Return the (x, y) coordinate for the center point of the cell that contains the specified text.  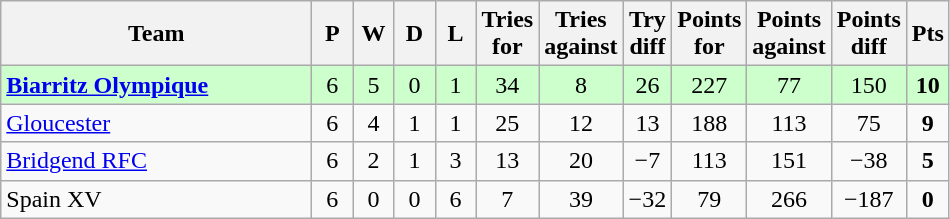
Tries for (508, 34)
Pts (928, 34)
Gloucester (156, 123)
227 (710, 85)
266 (789, 199)
20 (581, 161)
2 (374, 161)
150 (868, 85)
−32 (648, 199)
151 (789, 161)
7 (508, 199)
L (456, 34)
Points for (710, 34)
Points against (789, 34)
−187 (868, 199)
9 (928, 123)
Tries against (581, 34)
77 (789, 85)
−7 (648, 161)
Try diff (648, 34)
Points diff (868, 34)
26 (648, 85)
34 (508, 85)
3 (456, 161)
39 (581, 199)
Team (156, 34)
−38 (868, 161)
12 (581, 123)
D (414, 34)
P (332, 34)
75 (868, 123)
4 (374, 123)
10 (928, 85)
79 (710, 199)
W (374, 34)
8 (581, 85)
188 (710, 123)
Spain XV (156, 199)
25 (508, 123)
Biarritz Olympique (156, 85)
Bridgend RFC (156, 161)
